Detect which cell encompasses the target text, then output its [X, Y] center coordinate. 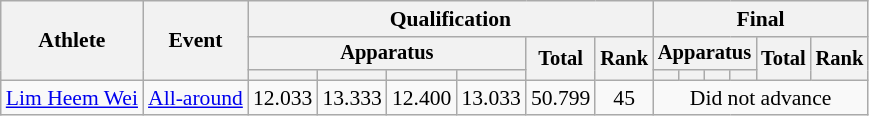
Did not advance [760, 98]
Athlete [72, 40]
12.033 [282, 98]
13.333 [352, 98]
Event [196, 40]
50.799 [560, 98]
Lim Heem Wei [72, 98]
12.400 [422, 98]
Qualification [450, 19]
13.033 [490, 98]
All-around [196, 98]
45 [624, 98]
Final [760, 19]
